Provide the [X, Y] coordinate of the cell's center where the given text is located.  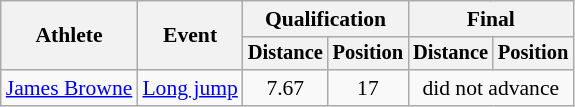
Long jump [190, 88]
Athlete [70, 36]
Final [490, 19]
James Browne [70, 88]
did not advance [490, 88]
7.67 [286, 88]
Qualification [326, 19]
Event [190, 36]
17 [368, 88]
